Provide the [X, Y] coordinate of the cell's center where the given text is located.  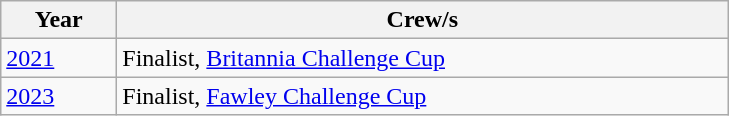
Crew/s [422, 20]
Finalist, Britannia Challenge Cup [422, 58]
2023 [59, 96]
Finalist, Fawley Challenge Cup [422, 96]
Year [59, 20]
2021 [59, 58]
